For the text-containing cell, return its midpoint in (x, y) coordinate format. 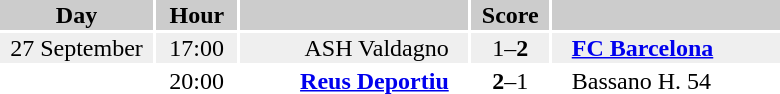
FC Barcelona (666, 48)
1–2 (510, 48)
Day (76, 15)
17:00 (196, 48)
27 September (76, 48)
Score (510, 15)
ASH Valdagno (354, 48)
Hour (196, 15)
